Determine the [X, Y] coordinate at the center of the cell enclosing the given text.  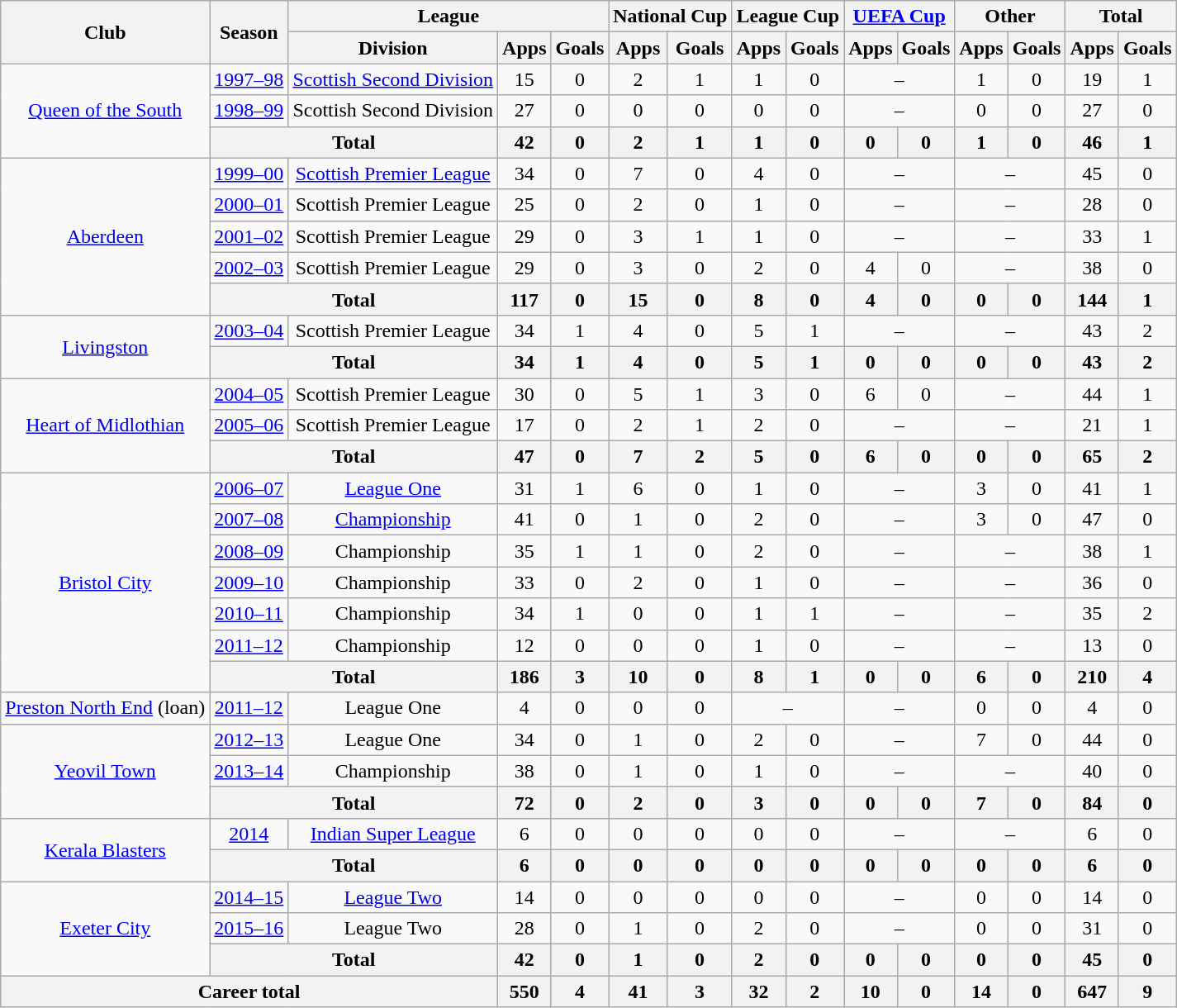
League Cup [788, 17]
32 [758, 991]
25 [524, 205]
Queen of the South [106, 111]
550 [524, 991]
2008–09 [249, 551]
Preston North End (loan) [106, 708]
46 [1092, 142]
21 [1092, 426]
Bristol City [106, 582]
9 [1147, 991]
Club [106, 32]
Division [393, 48]
Aberdeen [106, 236]
2004–05 [249, 394]
19 [1092, 79]
65 [1092, 457]
2006–07 [249, 488]
30 [524, 394]
117 [524, 299]
2014–15 [249, 896]
72 [524, 802]
2013–14 [249, 771]
1999–00 [249, 174]
12 [524, 645]
17 [524, 426]
Indian Super League [393, 834]
1998–99 [249, 111]
186 [524, 677]
Livingston [106, 346]
144 [1092, 299]
2001–02 [249, 236]
Yeovil Town [106, 771]
2005–06 [249, 426]
2003–04 [249, 330]
2009–10 [249, 582]
2007–08 [249, 520]
2010–11 [249, 614]
2014 [249, 834]
40 [1092, 771]
13 [1092, 645]
2012–13 [249, 739]
Heart of Midlothian [106, 426]
National Cup [671, 17]
Other [1010, 17]
647 [1092, 991]
84 [1092, 802]
UEFA Cup [899, 17]
1997–98 [249, 79]
Exeter City [106, 928]
Kerala Blasters [106, 849]
2000–01 [249, 205]
210 [1092, 677]
Career total [249, 991]
2002–03 [249, 268]
League [448, 17]
2015–16 [249, 929]
36 [1092, 582]
Season [249, 32]
